Output the (x, y) coordinate of the center of the cell containing the given text.  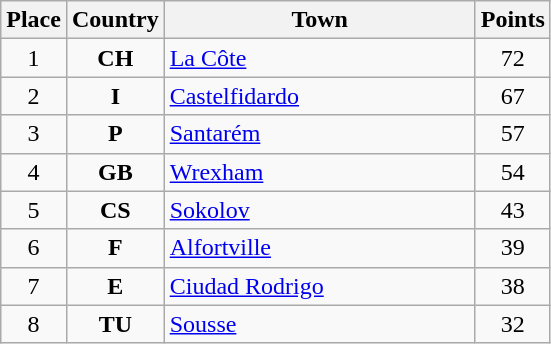
Sousse (320, 324)
I (115, 96)
Town (320, 20)
5 (34, 210)
2 (34, 96)
6 (34, 248)
3 (34, 134)
39 (512, 248)
8 (34, 324)
CH (115, 58)
GB (115, 172)
Place (34, 20)
72 (512, 58)
Country (115, 20)
F (115, 248)
Santarém (320, 134)
Alfortville (320, 248)
Castelfidardo (320, 96)
7 (34, 286)
1 (34, 58)
32 (512, 324)
57 (512, 134)
Ciudad Rodrigo (320, 286)
38 (512, 286)
43 (512, 210)
Sokolov (320, 210)
La Côte (320, 58)
Points (512, 20)
CS (115, 210)
E (115, 286)
4 (34, 172)
TU (115, 324)
54 (512, 172)
67 (512, 96)
Wrexham (320, 172)
P (115, 134)
